Capture the cell that displays the provided text and extract its (x, y) central coordinate. 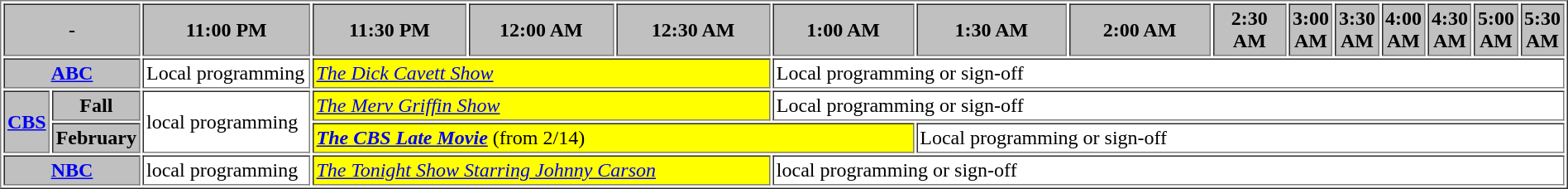
- (71, 30)
NBC (71, 171)
11:00 PM (226, 30)
12:30 AM (693, 30)
2:30 AM (1249, 30)
The Merv Griffin Show (541, 106)
4:00 AM (1403, 30)
11:30 PM (390, 30)
3:30 AM (1356, 30)
3:00 AM (1310, 30)
The CBS Late Movie (from 2/14) (614, 138)
February (96, 138)
1:30 AM (992, 30)
5:00 AM (1495, 30)
Local programming (226, 73)
5:30 AM (1542, 30)
2:00 AM (1140, 30)
CBS (26, 123)
local programming or sign-off (1168, 171)
Fall (96, 106)
The Dick Cavett Show (541, 73)
ABC (71, 73)
The Tonight Show Starring Johnny Carson (541, 171)
4:30 AM (1449, 30)
12:00 AM (541, 30)
1:00 AM (843, 30)
